Search for the cell housing the specified text and yield its [x, y] center coordinate. 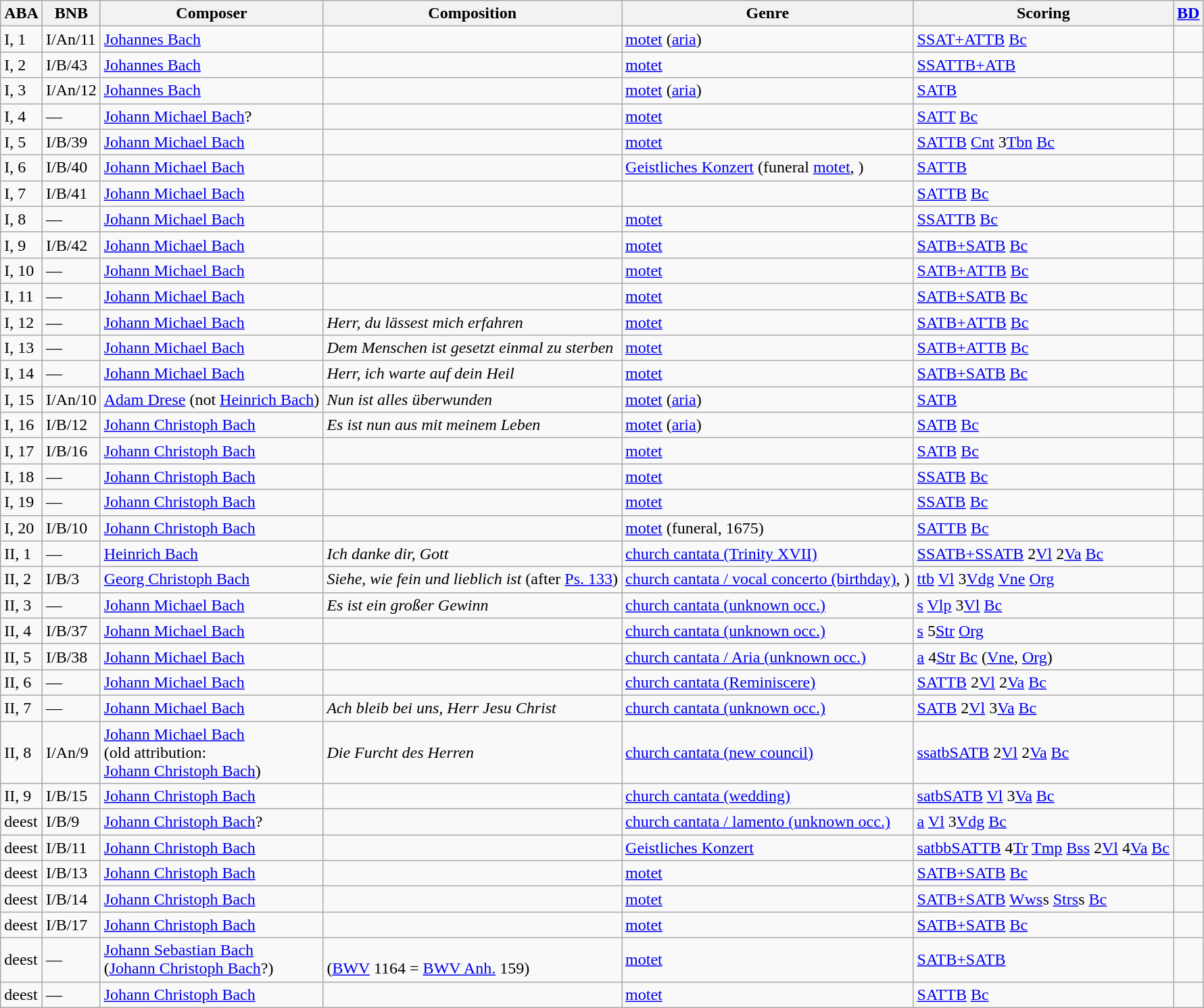
BNB [71, 14]
I/An/9 [71, 752]
SATTB 2Vl 2Va Bc [1043, 682]
II, 7 [22, 708]
Ich danke dir, Gott [473, 554]
I/B/9 [71, 822]
Genre [768, 14]
Composer [212, 14]
I/B/12 [71, 425]
I/B/16 [71, 451]
SATTB Cnt 3Tbn Bc [1043, 142]
I/B/11 [71, 848]
I/B/13 [71, 873]
I/An/10 [71, 400]
I/B/38 [71, 656]
I/An/12 [71, 91]
I, 6 [22, 168]
Dem Menschen ist gesetzt einmal zu sterben [473, 348]
I, 3 [22, 91]
I/B/14 [71, 899]
SATT Bc [1043, 116]
Herr, du lässest mich erfahren [473, 322]
Georg Christoph Bach [212, 579]
I, 20 [22, 528]
SATB+SATB [1043, 960]
SATB+SATB Wwss Strss Bc [1043, 899]
I, 16 [22, 425]
Geistliches Konzert [768, 848]
Johann Christoph Bach? [212, 822]
I/B/3 [71, 579]
I/B/43 [71, 65]
church cantata / lamento (unknown occ.) [768, 822]
SSAT+ATTB Bc [1043, 39]
motet (funeral, 1675) [768, 528]
SSATTB Bc [1043, 219]
I, 2 [22, 65]
SSATB+SSATB 2Vl 2Va Bc [1043, 554]
I, 11 [22, 296]
II, 4 [22, 631]
I, 7 [22, 193]
Siehe, wie fein und lieblich ist (after Ps. 133) [473, 579]
I/B/10 [71, 528]
Johann Michael Bach? [212, 116]
SATB 2Vl 3Va Bc [1043, 708]
I/B/40 [71, 168]
Heinrich Bach [212, 554]
I, 5 [22, 142]
SSATTB+ATB [1043, 65]
(BWV 1164 = BWV Anh. 159) [473, 960]
s 5Str Org [1043, 631]
I, 18 [22, 477]
BD [1188, 14]
church cantata / vocal concerto (birthday), ) [768, 579]
Herr, ich warte auf dein Heil [473, 374]
I, 15 [22, 400]
II, 2 [22, 579]
I/B/37 [71, 631]
I, 8 [22, 219]
II, 9 [22, 796]
I, 4 [22, 116]
Scoring [1043, 14]
Geistliches Konzert (funeral motet, ) [768, 168]
II, 1 [22, 554]
II, 8 [22, 752]
church cantata (new council) [768, 752]
ssatbSATB 2Vl 2Va Bc [1043, 752]
church cantata (Reminiscere) [768, 682]
Composition [473, 14]
s Vlp 3Vl Bc [1043, 605]
Nun ist alles überwunden [473, 400]
I/B/17 [71, 925]
II, 5 [22, 656]
II, 3 [22, 605]
I, 13 [22, 348]
I, 10 [22, 270]
Johann Sebastian Bach(Johann Christoph Bach?) [212, 960]
satbbSATTB 4Tr Tmp Bss 2Vl 4Va Bc [1043, 848]
I/B/15 [71, 796]
Adam Drese (not Heinrich Bach) [212, 400]
Die Furcht des Herren [473, 752]
I, 12 [22, 322]
I/B/42 [71, 245]
Ach bleib bei uns, Herr Jesu Christ [473, 708]
Es ist ein großer Gewinn [473, 605]
I, 17 [22, 451]
Johann Michael Bach(old attribution:Johann Christoph Bach) [212, 752]
II, 6 [22, 682]
satbSATB Vl 3Va Bc [1043, 796]
I, 1 [22, 39]
I/An/11 [71, 39]
Es ist nun aus mit meinem Leben [473, 425]
I, 14 [22, 374]
SATTB [1043, 168]
church cantata (wedding) [768, 796]
church cantata / Aria (unknown occ.) [768, 656]
I, 9 [22, 245]
I/B/41 [71, 193]
a 4Str Bc (Vne, Org) [1043, 656]
I, 19 [22, 502]
church cantata (Trinity XVII) [768, 554]
I/B/39 [71, 142]
ABA [22, 14]
a Vl 3Vdg Bc [1043, 822]
ttb Vl 3Vdg Vne Org [1043, 579]
